Locate the cell with the specified text and output its (X, Y) center coordinate. 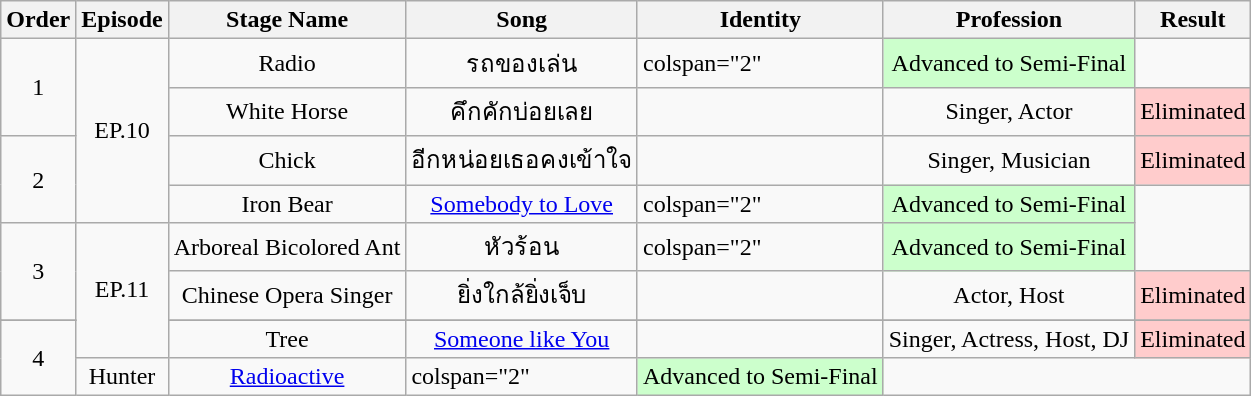
Someone like You (522, 339)
Tree (287, 339)
Iron Bear (287, 203)
Order (38, 20)
Chinese Opera Singer (287, 296)
2 (38, 180)
White Horse (287, 112)
Arboreal Bicolored Ant (287, 248)
Identity (760, 20)
Hunter (122, 377)
1 (38, 88)
Radio (287, 64)
Chick (287, 160)
Singer, Actress, Host, DJ (1008, 339)
Radioactive (287, 377)
Actor, Host (1008, 296)
Stage Name (287, 20)
EP.11 (122, 290)
Profession (1008, 20)
คึกคักบ่อยเลย (522, 112)
3 (38, 272)
Result (1193, 20)
ยิ่งใกล้ยิ่งเจ็บ (522, 296)
4 (38, 358)
อีกหน่อยเธอคงเข้าใจ (522, 160)
Episode (122, 20)
Singer, Musician (1008, 160)
หัวร้อน (522, 248)
Somebody to Love (522, 203)
Song (522, 20)
รถของเล่น (522, 64)
EP.10 (122, 131)
Singer, Actor (1008, 112)
